Return the [x, y] coordinate for the center point of the cell that contains the specified text.  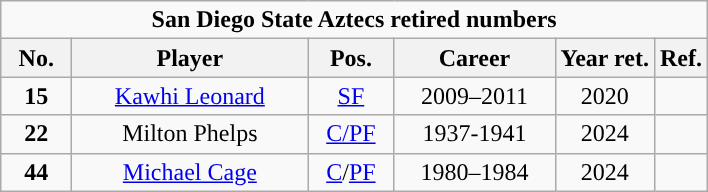
15 [36, 96]
Michael Cage [190, 172]
Milton Phelps [190, 134]
1980–1984 [474, 172]
SF [351, 96]
44 [36, 172]
No. [36, 58]
22 [36, 134]
2020 [604, 96]
1937-1941 [474, 134]
Year ret. [604, 58]
Pos. [351, 58]
2009–2011 [474, 96]
Kawhi Leonard [190, 96]
Ref. [680, 58]
Career [474, 58]
Player [190, 58]
San Diego State Aztecs retired numbers [354, 20]
